Extract the (x, y) coordinate from the center of the cell holding the provided text.  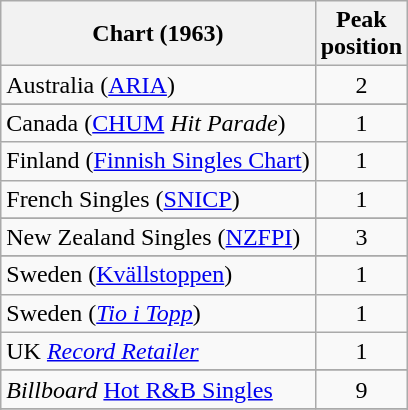
2 (361, 85)
Australia (ARIA) (158, 85)
French Singles (SNICP) (158, 199)
Peakposition (361, 34)
Sweden (Kvällstoppen) (158, 275)
9 (361, 389)
New Zealand Singles (NZFPI) (158, 237)
Chart (1963) (158, 34)
Sweden (Tio i Topp) (158, 313)
Finland (Finnish Singles Chart) (158, 161)
Canada (CHUM Hit Parade) (158, 123)
UK Record Retailer (158, 351)
Billboard Hot R&B Singles (158, 389)
3 (361, 237)
